Detect which cell encompasses the target text, then output its (X, Y) center coordinate. 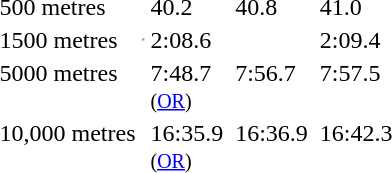
2:08.6 (187, 40)
7:48.7(OR) (187, 86)
7:56.7 (272, 86)
